Provide the (x, y) coordinate of the cell's center where the given text is located.  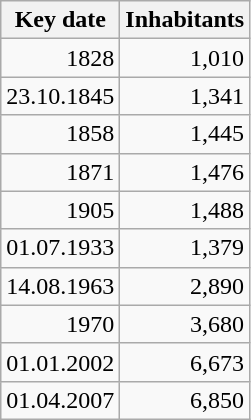
14.08.1963 (60, 286)
1828 (60, 58)
1,341 (185, 96)
1970 (60, 324)
1858 (60, 134)
01.01.2002 (60, 362)
1871 (60, 172)
1905 (60, 210)
6,673 (185, 362)
1,010 (185, 58)
Key date (60, 20)
23.10.1845 (60, 96)
1,445 (185, 134)
6,850 (185, 400)
2,890 (185, 286)
01.04.2007 (60, 400)
01.07.1933 (60, 248)
1,379 (185, 248)
1,488 (185, 210)
1,476 (185, 172)
Inhabitants (185, 20)
3,680 (185, 324)
